Extract the [x, y] coordinate from the center of the cell holding the provided text.  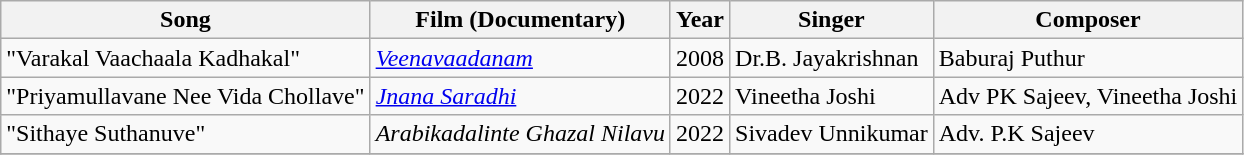
Arabikadalinte Ghazal Nilavu [520, 134]
Veenavaadanam [520, 58]
"Priyamullavane Nee Vida Chollave" [186, 96]
Jnana Saradhi [520, 96]
Composer [1088, 20]
Adv. P.K Sajeev [1088, 134]
Song [186, 20]
"Varakal Vaachaala Kadhakal" [186, 58]
"Sithaye Suthanuve" [186, 134]
Dr.B. Jayakrishnan [832, 58]
Vineetha Joshi [832, 96]
Singer [832, 20]
Sivadev Unnikumar [832, 134]
2008 [700, 58]
Baburaj Puthur [1088, 58]
Adv PK Sajeev, Vineetha Joshi [1088, 96]
Film (Documentary) [520, 20]
Year [700, 20]
